Determine the (x, y) coordinate at the center of the cell enclosing the given text.  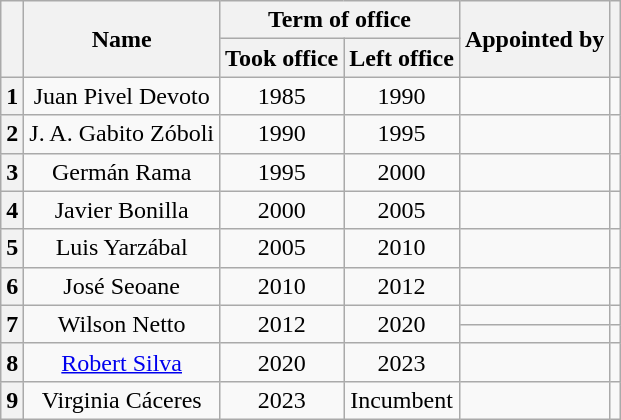
Javier Bonilla (122, 210)
Virginia Cáceres (122, 400)
Term of office (340, 20)
4 (12, 210)
7 (12, 324)
1 (12, 96)
Robert Silva (122, 362)
Wilson Netto (122, 324)
1985 (282, 96)
Luis Yarzábal (122, 248)
6 (12, 286)
Left office (402, 58)
Took office (282, 58)
3 (12, 172)
2 (12, 134)
Germán Rama (122, 172)
5 (12, 248)
9 (12, 400)
J. A. Gabito Zóboli (122, 134)
José Seoane (122, 286)
Incumbent (402, 400)
Name (122, 39)
Juan Pivel Devoto (122, 96)
8 (12, 362)
Appointed by (534, 39)
